Locate the cell with the specified text and output its [X, Y] center coordinate. 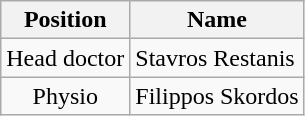
Head doctor [66, 58]
Physio [66, 96]
Position [66, 20]
Filippos Skordos [217, 96]
Name [217, 20]
Stavros Restanis [217, 58]
